Provide the (X, Y) coordinate of the cell's center where the given text is located.  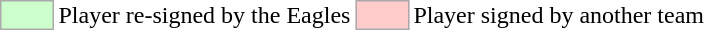
Player re-signed by the Eagles (204, 15)
